Return the [x, y] coordinate for the center point of the cell that contains the specified text.  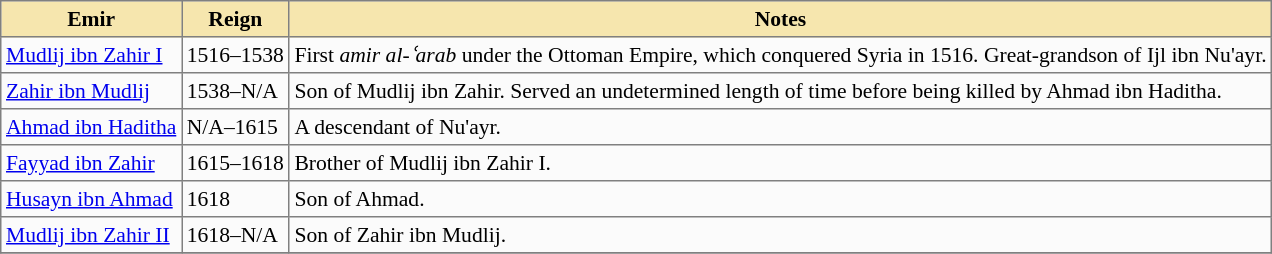
Ahmad ibn Haditha [92, 127]
Mudlij ibn Zahir I [92, 55]
N/A–1615 [236, 127]
1538–N/A [236, 91]
Son of Ahmad. [780, 199]
Zahir ibn Mudlij [92, 91]
Reign [236, 19]
Son of Mudlij ibn Zahir. Served an undetermined length of time before being killed by Ahmad ibn Haditha. [780, 91]
Mudlij ibn Zahir II [92, 235]
Son of Zahir ibn Mudlij. [780, 235]
Brother of Mudlij ibn Zahir I. [780, 163]
1618–N/A [236, 235]
First amir al-ʿarab under the Ottoman Empire, which conquered Syria in 1516. Great-grandson of Ijl ibn Nu'ayr. [780, 55]
Husayn ibn Ahmad [92, 199]
1516–1538 [236, 55]
Notes [780, 19]
A descendant of Nu'ayr. [780, 127]
Emir [92, 19]
1618 [236, 199]
Fayyad ibn Zahir [92, 163]
1615–1618 [236, 163]
